Determine the [X, Y] coordinate at the center of the cell enclosing the given text.  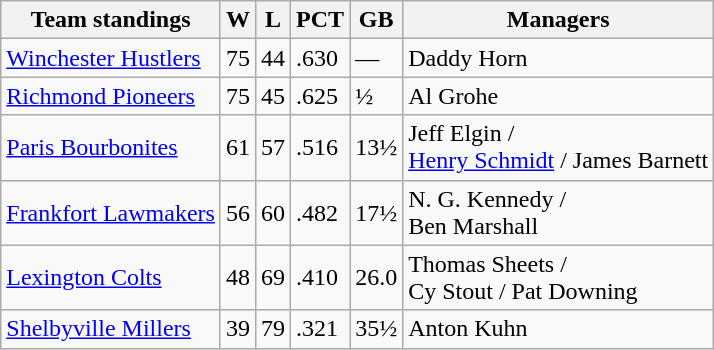
Jeff Elgin / Henry Schmidt / James Barnett [558, 148]
.625 [320, 96]
Richmond Pioneers [111, 96]
35½ [376, 329]
61 [238, 148]
Shelbyville Millers [111, 329]
39 [238, 329]
Paris Bourbonites [111, 148]
.410 [320, 278]
.482 [320, 212]
.516 [320, 148]
79 [272, 329]
PCT [320, 20]
L [272, 20]
57 [272, 148]
— [376, 58]
Al Grohe [558, 96]
½ [376, 96]
.321 [320, 329]
Thomas Sheets / Cy Stout / Pat Downing [558, 278]
Anton Kuhn [558, 329]
26.0 [376, 278]
48 [238, 278]
17½ [376, 212]
N. G. Kennedy / Ben Marshall [558, 212]
.630 [320, 58]
Managers [558, 20]
Team standings [111, 20]
45 [272, 96]
44 [272, 58]
69 [272, 278]
Daddy Horn [558, 58]
56 [238, 212]
W [238, 20]
13½ [376, 148]
Winchester Hustlers [111, 58]
Lexington Colts [111, 278]
Frankfort Lawmakers [111, 212]
GB [376, 20]
60 [272, 212]
